For the text-containing cell, return its midpoint in (x, y) coordinate format. 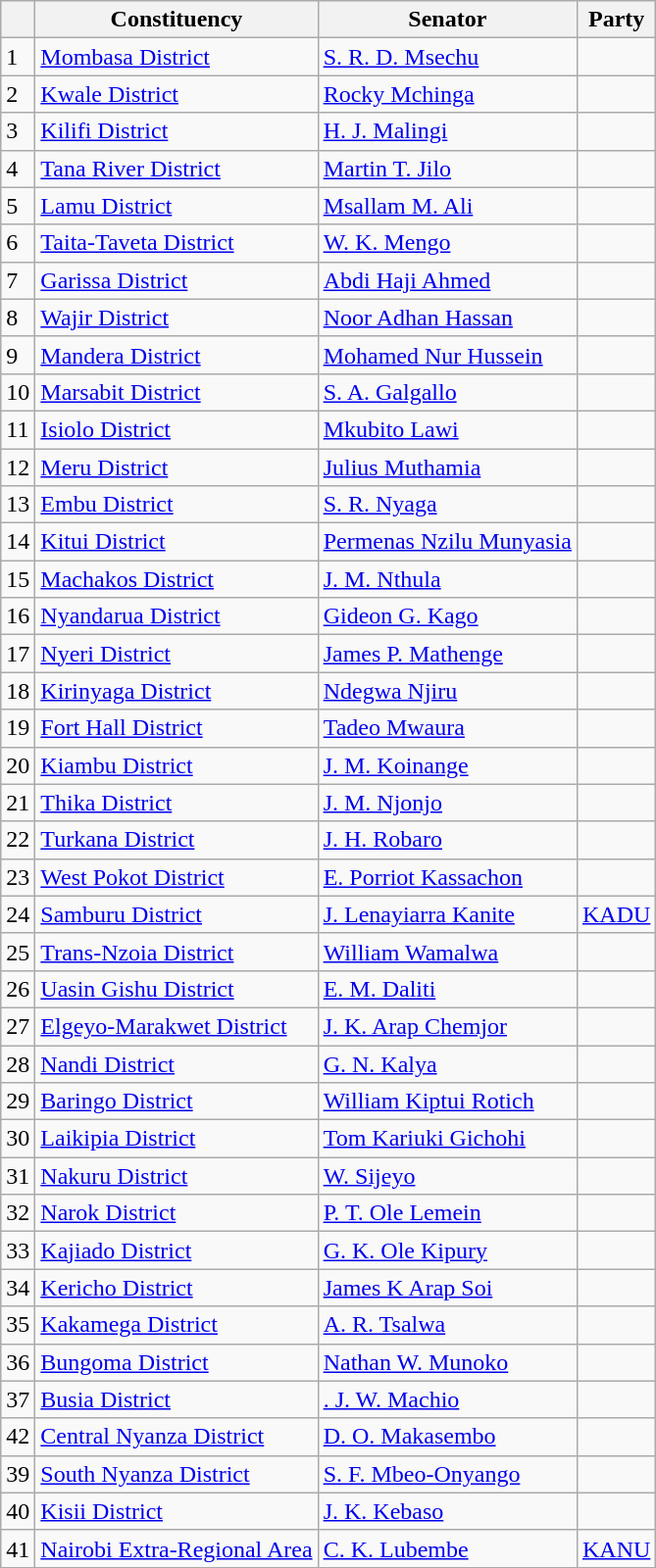
18 (18, 691)
24 (18, 914)
Kajiado District (177, 1250)
S. F. Mbeo-Onyango (447, 1474)
Uasin Gishu District (177, 989)
Abdi Haji Ahmed (447, 280)
J. M. Njonjo (447, 803)
Marsabit District (177, 392)
Nandi District (177, 1063)
KADU (616, 914)
Kericho District (177, 1288)
A. R. Tsalwa (447, 1325)
Kitui District (177, 542)
19 (18, 728)
Fort Hall District (177, 728)
Nairobi Extra-Regional Area (177, 1548)
10 (18, 392)
29 (18, 1102)
1 (18, 57)
Rocky Mchinga (447, 94)
Tana River District (177, 169)
13 (18, 505)
17 (18, 654)
William Wamalwa (447, 952)
30 (18, 1139)
Gideon G. Kago (447, 616)
Kwale District (177, 94)
Senator (447, 20)
15 (18, 579)
25 (18, 952)
Kilifi District (177, 131)
S. R. D. Msechu (447, 57)
4 (18, 169)
Nathan W. Munoko (447, 1362)
E. M. Daliti (447, 989)
J. K. Kebaso (447, 1511)
Central Nyanza District (177, 1437)
12 (18, 467)
Garissa District (177, 280)
G. N. Kalya (447, 1063)
G. K. Ole Kipury (447, 1250)
Martin T. Jilo (447, 169)
14 (18, 542)
Constituency (177, 20)
20 (18, 765)
Nakuru District (177, 1176)
Machakos District (177, 579)
22 (18, 840)
37 (18, 1399)
Mombasa District (177, 57)
Trans-Nzoia District (177, 952)
C. K. Lubembe (447, 1548)
Narok District (177, 1213)
36 (18, 1362)
9 (18, 355)
Meru District (177, 467)
Mandera District (177, 355)
Permenas Nzilu Munyasia (447, 542)
33 (18, 1250)
J. M. Koinange (447, 765)
James P. Mathenge (447, 654)
Party (616, 20)
21 (18, 803)
23 (18, 877)
Julius Muthamia (447, 467)
Wajir District (177, 318)
P. T. Ole Lemein (447, 1213)
H. J. Malingi (447, 131)
S. A. Galgallo (447, 392)
27 (18, 1026)
KANU (616, 1548)
Noor Adhan Hassan (447, 318)
Thika District (177, 803)
D. O. Makasembo (447, 1437)
South Nyanza District (177, 1474)
Nyandarua District (177, 616)
W. K. Mengo (447, 243)
Msallam M. Ali (447, 206)
Tom Kariuki Gichohi (447, 1139)
3 (18, 131)
J. Lenayiarra Kanite (447, 914)
J. M. Nthula (447, 579)
W. Sijeyo (447, 1176)
8 (18, 318)
E. Porriot Kassachon (447, 877)
39 (18, 1474)
. J. W. Machio (447, 1399)
34 (18, 1288)
Isiolo District (177, 429)
Busia District (177, 1399)
S. R. Nyaga (447, 505)
35 (18, 1325)
William Kiptui Rotich (447, 1102)
16 (18, 616)
41 (18, 1548)
Mkubito Lawi (447, 429)
Mohamed Nur Hussein (447, 355)
Samburu District (177, 914)
Elgeyo-Marakwet District (177, 1026)
7 (18, 280)
40 (18, 1511)
James K Arap Soi (447, 1288)
5 (18, 206)
Kakamega District (177, 1325)
26 (18, 989)
West Pokot District (177, 877)
Kisii District (177, 1511)
28 (18, 1063)
42 (18, 1437)
Laikipia District (177, 1139)
Embu District (177, 505)
Tadeo Mwaura (447, 728)
J. K. Arap Chemjor (447, 1026)
J. H. Robaro (447, 840)
Baringo District (177, 1102)
Lamu District (177, 206)
Kiambu District (177, 765)
6 (18, 243)
Nyeri District (177, 654)
32 (18, 1213)
Bungoma District (177, 1362)
Kirinyaga District (177, 691)
2 (18, 94)
Ndegwa Njiru (447, 691)
31 (18, 1176)
Turkana District (177, 840)
11 (18, 429)
Taita-Taveta District (177, 243)
